Output the (X, Y) coordinate of the center of the cell containing the given text.  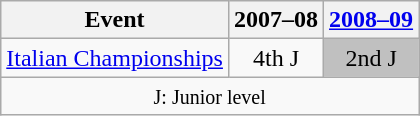
4th J (276, 58)
2nd J (372, 58)
2008–09 (372, 20)
2007–08 (276, 20)
Event (115, 20)
J: Junior level (210, 96)
Italian Championships (115, 58)
